Determine the (x, y) coordinate at the center of the cell enclosing the given text.  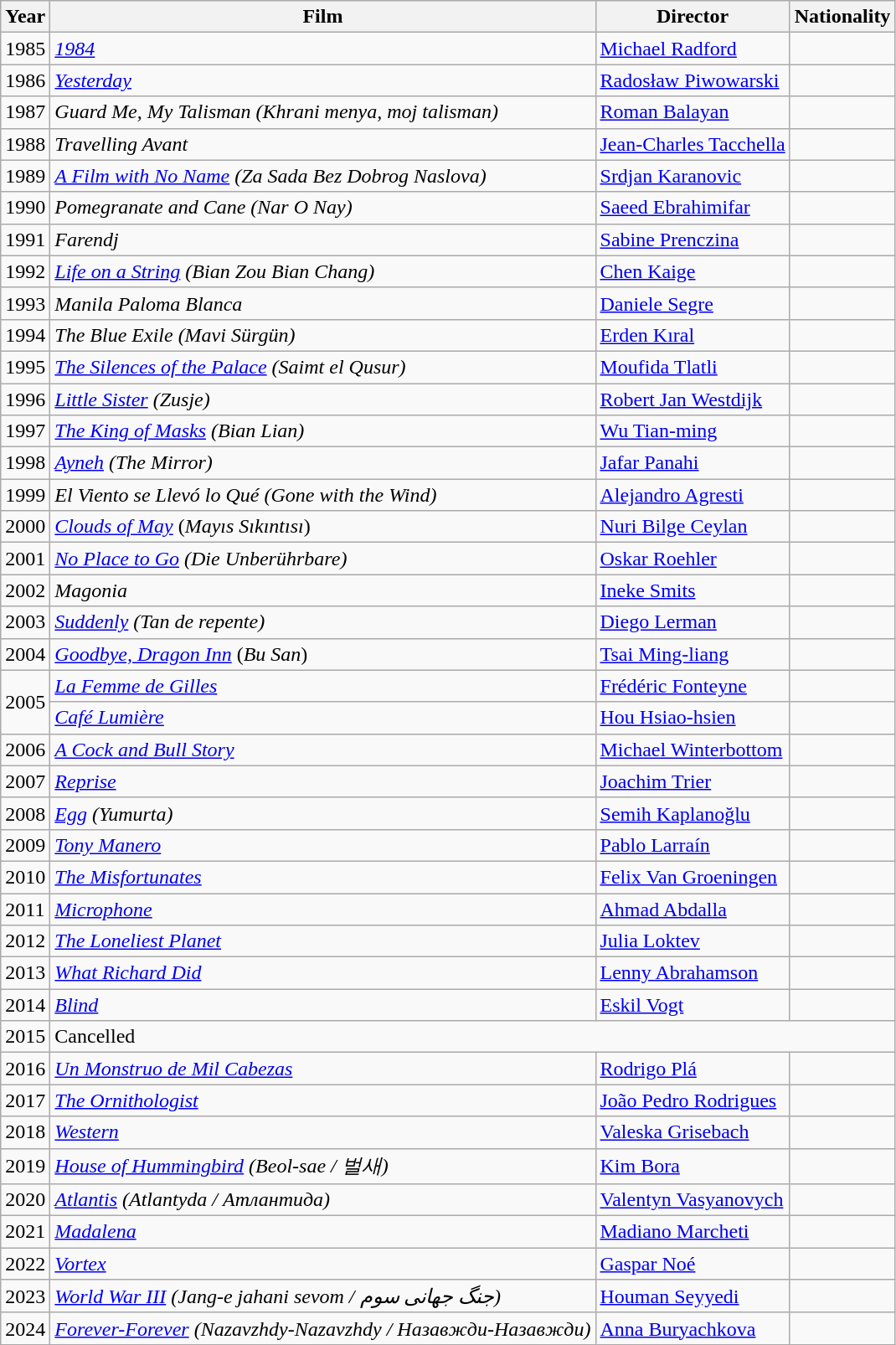
Eskil Vogt (693, 1005)
1995 (25, 367)
1997 (25, 431)
Sabine Prenczina (693, 240)
Un Monstruo de Mil Cabezas (323, 1069)
Life on a String (Bian Zou Bian Chang) (323, 271)
2015 (25, 1037)
2003 (25, 622)
Wu Tian-ming (693, 431)
1992 (25, 271)
A Film with No Name (Za Sada Bez Dobrog Naslova) (323, 176)
2020 (25, 1200)
Anna Buryachkova (693, 1328)
2007 (25, 781)
Diego Lerman (693, 622)
1991 (25, 240)
La Femme de Gilles (323, 686)
Nuri Bilge Ceylan (693, 527)
Magonia (323, 590)
A Cock and Bull Story (323, 750)
João Pedro Rodrigues (693, 1100)
Ayneh (The Mirror) (323, 463)
1987 (25, 112)
Farendj (323, 240)
1984 (323, 49)
Tsai Ming-liang (693, 654)
Cancelled (472, 1037)
2009 (25, 845)
Michael Winterbottom (693, 750)
2011 (25, 909)
Jean-Charles Tacchella (693, 144)
Goodbye, Dragon Inn (Bu San) (323, 654)
Madalena (323, 1232)
Kim Bora (693, 1166)
Western (323, 1132)
House of Hummingbird (Beol-sae / 벌새) (323, 1166)
2016 (25, 1069)
2013 (25, 973)
Clouds of May (Mayıs Sıkıntısı) (323, 527)
Houman Seyyedi (693, 1296)
1988 (25, 144)
Saeed Ebrahimifar (693, 208)
1993 (25, 303)
1990 (25, 208)
Pomegranate and Cane (Nar O Nay) (323, 208)
2002 (25, 590)
Microphone (323, 909)
What Richard Did (323, 973)
Julia Loktev (693, 941)
Vortex (323, 1264)
Erden Kıral (693, 335)
Yesterday (323, 80)
Ineke Smits (693, 590)
Valeska Grisebach (693, 1132)
Blind (323, 1005)
2008 (25, 813)
Moufida Tlatli (693, 367)
Pablo Larraín (693, 845)
Travelling Avant (323, 144)
No Place to Go (Die Unberührbare) (323, 559)
Roman Balayan (693, 112)
2001 (25, 559)
Felix Van Groeningen (693, 877)
Little Sister (Zusje) (323, 399)
Egg (Yumurta) (323, 813)
Lenny Abrahamson (693, 973)
World War III (Jang-e jahani sevom / جنگ جهانی سوم) (323, 1296)
Gaspar Noé (693, 1264)
Hou Hsiao-hsien (693, 718)
Suddenly (Tan de repente) (323, 622)
2017 (25, 1100)
Michael Radford (693, 49)
Daniele Segre (693, 303)
1998 (25, 463)
Atlantis (Atlantyda / Атлантида) (323, 1200)
Madiano Marcheti (693, 1232)
Nationality (842, 17)
Srdjan Karanovic (693, 176)
Ahmad Abdalla (693, 909)
2000 (25, 527)
Robert Jan Westdijk (693, 399)
2014 (25, 1005)
Chen Kaige (693, 271)
Guard Me, My Talisman (Khrani menya, moj talisman) (323, 112)
Café Lumière (323, 718)
Rodrigo Plá (693, 1069)
The King of Masks (Bian Lian) (323, 431)
Forever-Forever (Nazavzhdy-Nazavzhdy / Назавжди-Назавжди) (323, 1328)
Director (693, 17)
Valentyn Vasyanovych (693, 1200)
Manila Paloma Blanca (323, 303)
1999 (25, 495)
2018 (25, 1132)
1994 (25, 335)
The Loneliest Planet (323, 941)
The Ornithologist (323, 1100)
El Viento se Llevó lo Qué (Gone with the Wind) (323, 495)
Oskar Roehler (693, 559)
Frédéric Fonteyne (693, 686)
2024 (25, 1328)
The Silences of the Palace (Saimt el Qusur) (323, 367)
1996 (25, 399)
Jafar Panahi (693, 463)
Year (25, 17)
2021 (25, 1232)
2005 (25, 702)
The Blue Exile (Mavi Sürgün) (323, 335)
1986 (25, 80)
2023 (25, 1296)
1989 (25, 176)
Film (323, 17)
Alejandro Agresti (693, 495)
1985 (25, 49)
2006 (25, 750)
Tony Manero (323, 845)
Radosław Piwowarski (693, 80)
2004 (25, 654)
2012 (25, 941)
Semih Kaplanoğlu (693, 813)
2022 (25, 1264)
The Misfortunates (323, 877)
2010 (25, 877)
Joachim Trier (693, 781)
Reprise (323, 781)
2019 (25, 1166)
